Return the [x, y] coordinate for the center point of the cell that contains the specified text.  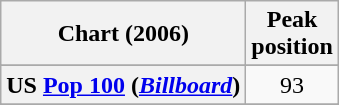
Peakposition [292, 34]
93 [292, 85]
US Pop 100 (Billboard) [124, 85]
Chart (2006) [124, 34]
